For the text-containing cell, return its midpoint in (X, Y) coordinate format. 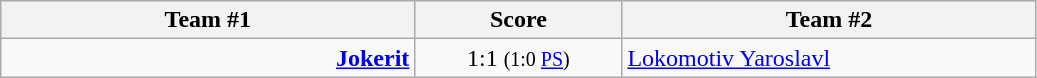
Jokerit (208, 58)
Score (518, 20)
1:1 (1:0 PS) (518, 58)
Team #1 (208, 20)
Lokomotiv Yaroslavl (829, 58)
Team #2 (829, 20)
